Extract the (x, y) coordinate from the center of the cell holding the provided text.  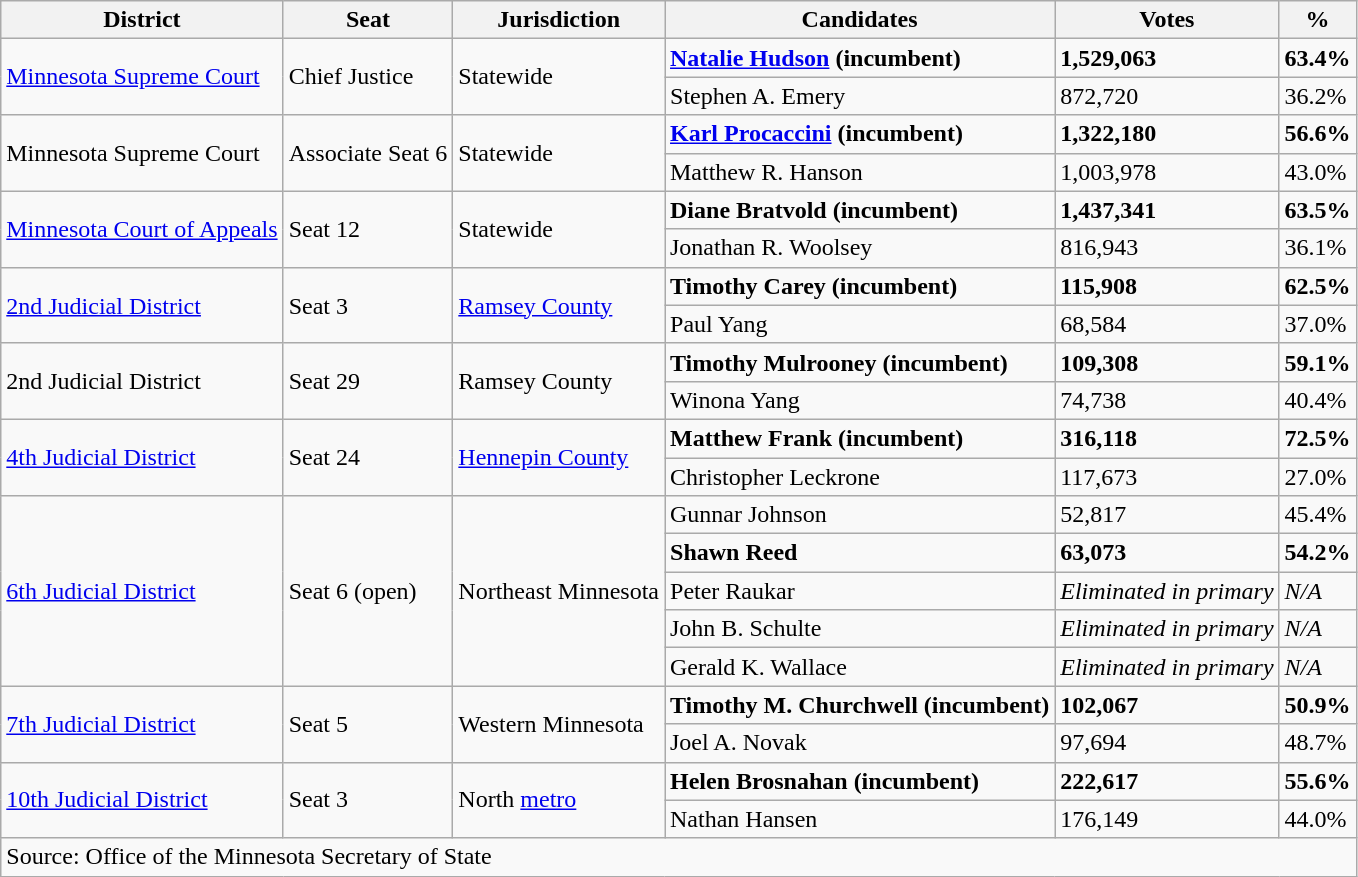
Chief Justice (368, 77)
48.7% (1318, 743)
316,118 (1167, 438)
North metro (559, 800)
97,694 (1167, 743)
45.4% (1318, 515)
Timothy Mulrooney (incumbent) (859, 362)
59.1% (1318, 362)
Seat 29 (368, 381)
4th Judicial District (142, 457)
1,529,063 (1167, 58)
1,322,180 (1167, 134)
44.0% (1318, 819)
Western Minnesota (559, 724)
Votes (1167, 20)
222,617 (1167, 781)
Joel A. Novak (859, 743)
Shawn Reed (859, 553)
37.0% (1318, 324)
Seat 5 (368, 724)
Seat (368, 20)
63.4% (1318, 58)
% (1318, 20)
10th Judicial District (142, 800)
Timothy Carey (incumbent) (859, 286)
27.0% (1318, 477)
Gerald K. Wallace (859, 667)
54.2% (1318, 553)
Source: Office of the Minnesota Secretary of State (678, 857)
Paul Yang (859, 324)
Jurisdiction (559, 20)
Seat 6 (open) (368, 591)
74,738 (1167, 400)
62.5% (1318, 286)
63.5% (1318, 210)
Karl Procaccini (incumbent) (859, 134)
Gunnar Johnson (859, 515)
Candidates (859, 20)
Seat 12 (368, 229)
Associate Seat 6 (368, 153)
Stephen A. Emery (859, 96)
40.4% (1318, 400)
Timothy M. Churchwell (incumbent) (859, 705)
John B. Schulte (859, 629)
72.5% (1318, 438)
Matthew R. Hanson (859, 172)
63,073 (1167, 553)
Matthew Frank (incumbent) (859, 438)
872,720 (1167, 96)
Seat 24 (368, 457)
109,308 (1167, 362)
52,817 (1167, 515)
36.1% (1318, 248)
1,437,341 (1167, 210)
176,149 (1167, 819)
55.6% (1318, 781)
56.6% (1318, 134)
68,584 (1167, 324)
Winona Yang (859, 400)
115,908 (1167, 286)
43.0% (1318, 172)
816,943 (1167, 248)
Jonathan R. Woolsey (859, 248)
7th Judicial District (142, 724)
1,003,978 (1167, 172)
36.2% (1318, 96)
Diane Bratvold (incumbent) (859, 210)
Northeast Minnesota (559, 591)
Helen Brosnahan (incumbent) (859, 781)
102,067 (1167, 705)
Christopher Leckrone (859, 477)
6th Judicial District (142, 591)
Peter Raukar (859, 591)
50.9% (1318, 705)
District (142, 20)
Natalie Hudson (incumbent) (859, 58)
Minnesota Court of Appeals (142, 229)
117,673 (1167, 477)
Nathan Hansen (859, 819)
Hennepin County (559, 457)
